Return the (X, Y) coordinate for the center point of the cell that contains the specified text.  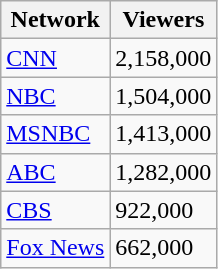
662,000 (164, 248)
NBC (56, 96)
MSNBC (56, 134)
CBS (56, 210)
1,504,000 (164, 96)
Fox News (56, 248)
1,282,000 (164, 172)
Network (56, 20)
2,158,000 (164, 58)
922,000 (164, 210)
Viewers (164, 20)
ABC (56, 172)
CNN (56, 58)
1,413,000 (164, 134)
